Extract the (x, y) coordinate from the center of the cell holding the provided text.  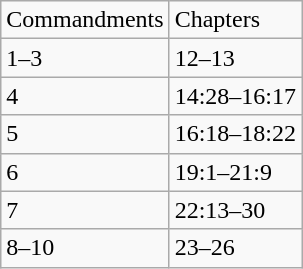
16:18–18:22 (235, 134)
23–26 (235, 248)
4 (85, 96)
8–10 (85, 248)
Chapters (235, 20)
14:28–16:17 (235, 96)
22:13–30 (235, 210)
19:1–21:9 (235, 172)
12–13 (235, 58)
7 (85, 210)
6 (85, 172)
5 (85, 134)
1–3 (85, 58)
Commandments (85, 20)
